Search for the cell housing the specified text and yield its (X, Y) center coordinate. 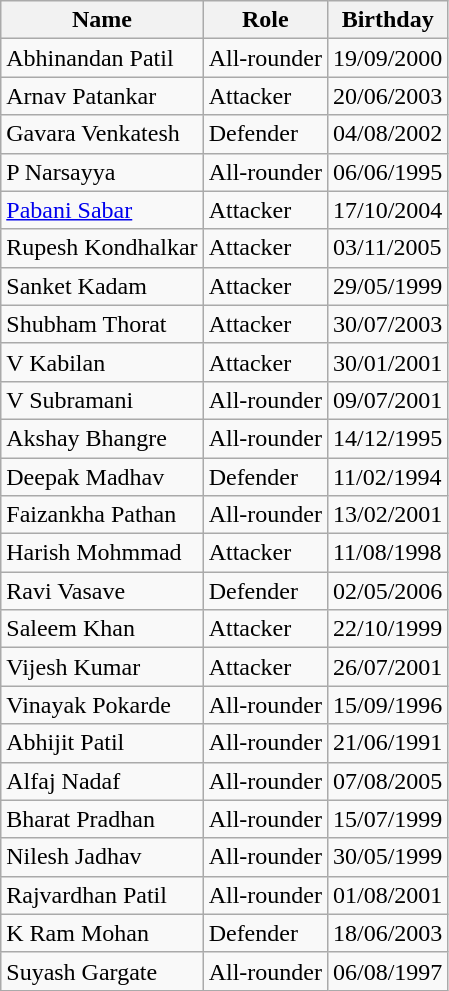
Alfaj Nadaf (102, 781)
11/08/1998 (387, 553)
Pabani Sabar (102, 210)
21/06/1991 (387, 743)
14/12/1995 (387, 438)
V Kabilan (102, 362)
29/05/1999 (387, 286)
K Ram Mohan (102, 933)
26/07/2001 (387, 667)
Vijesh Kumar (102, 667)
Suyash Gargate (102, 971)
Deepak Madhav (102, 477)
01/08/2001 (387, 895)
Akshay Bhangre (102, 438)
Role (265, 20)
Saleem Khan (102, 629)
06/08/1997 (387, 971)
P Narsayya (102, 172)
Rajvardhan Patil (102, 895)
02/05/2006 (387, 591)
Nilesh Jadhav (102, 857)
Abhinandan Patil (102, 58)
15/07/1999 (387, 819)
30/01/2001 (387, 362)
30/05/1999 (387, 857)
Harish Mohmmad (102, 553)
Name (102, 20)
07/08/2005 (387, 781)
22/10/1999 (387, 629)
04/08/2002 (387, 134)
V Subramani (102, 400)
17/10/2004 (387, 210)
13/02/2001 (387, 515)
06/06/1995 (387, 172)
03/11/2005 (387, 248)
Faizankha Pathan (102, 515)
20/06/2003 (387, 96)
Birthday (387, 20)
Shubham Thorat (102, 324)
Arnav Patankar (102, 96)
Bharat Pradhan (102, 819)
Gavara Venkatesh (102, 134)
11/02/1994 (387, 477)
19/09/2000 (387, 58)
18/06/2003 (387, 933)
Ravi Vasave (102, 591)
09/07/2001 (387, 400)
Rupesh Kondhalkar (102, 248)
Sanket Kadam (102, 286)
Abhijit Patil (102, 743)
30/07/2003 (387, 324)
15/09/1996 (387, 705)
Vinayak Pokarde (102, 705)
